Identify which cell holds the provided text, then report its (X, Y) central coordinate. 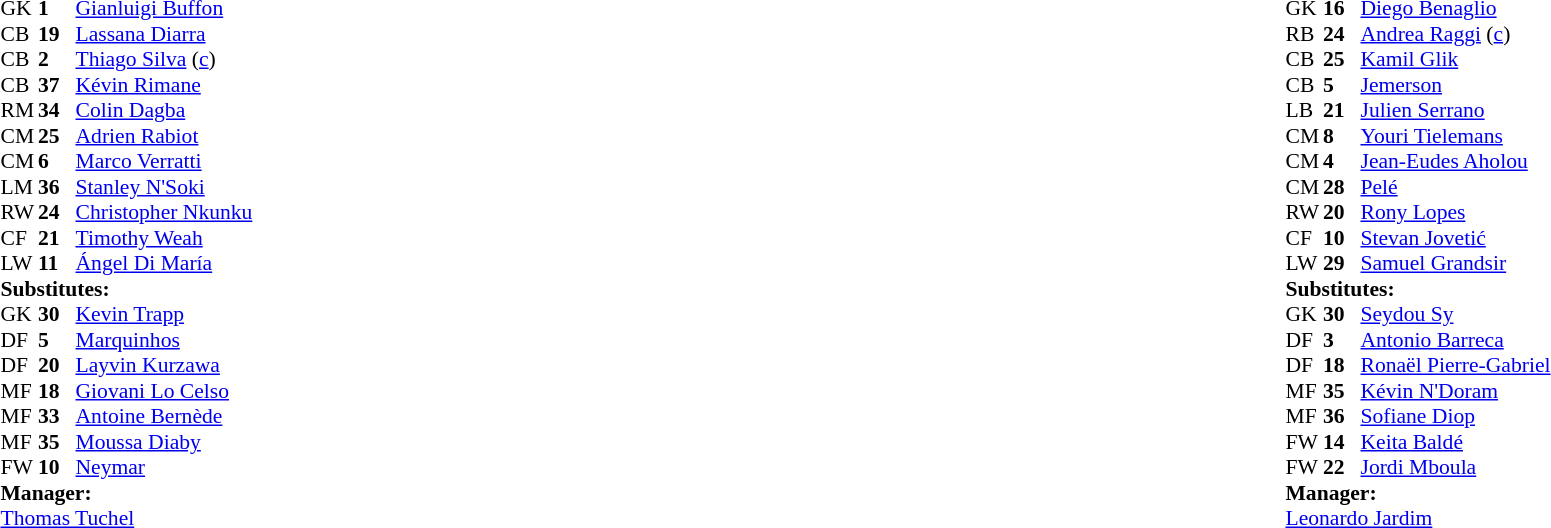
Antonio Barreca (1455, 340)
Christopher Nkunku (164, 213)
Kamil Glik (1455, 59)
Lassana Diarra (164, 34)
Youri Tielemans (1455, 136)
Kévin Rimane (164, 85)
8 (1342, 136)
33 (57, 417)
29 (1342, 263)
Ángel Di María (164, 263)
14 (1342, 442)
Keita Baldé (1455, 442)
Kévin N'Doram (1455, 391)
2 (57, 59)
Pelé (1455, 187)
Sofiane Diop (1455, 417)
4 (1342, 161)
11 (57, 263)
Moussa Diaby (164, 442)
37 (57, 85)
LB (1304, 111)
19 (57, 34)
Giovani Lo Celso (164, 391)
Andrea Raggi (c) (1455, 34)
6 (57, 161)
Seydou Sy (1455, 315)
RM (19, 111)
Stanley N'Soki (164, 187)
Adrien Rabiot (164, 136)
Marquinhos (164, 340)
Julien Serrano (1455, 111)
Antoine Bernède (164, 417)
Thiago Silva (c) (164, 59)
Colin Dagba (164, 111)
Kevin Trapp (164, 315)
28 (1342, 187)
22 (1342, 467)
Marco Verratti (164, 161)
Stevan Jovetić (1455, 238)
Layvin Kurzawa (164, 365)
RB (1304, 34)
Samuel Grandsir (1455, 263)
Neymar (164, 467)
34 (57, 111)
Jean-Eudes Aholou (1455, 161)
Jordi Mboula (1455, 467)
Rony Lopes (1455, 213)
Jemerson (1455, 85)
3 (1342, 340)
Timothy Weah (164, 238)
Ronaël Pierre-Gabriel (1455, 365)
LM (19, 187)
